Provide the (X, Y) coordinate of the cell's center where the given text is located.  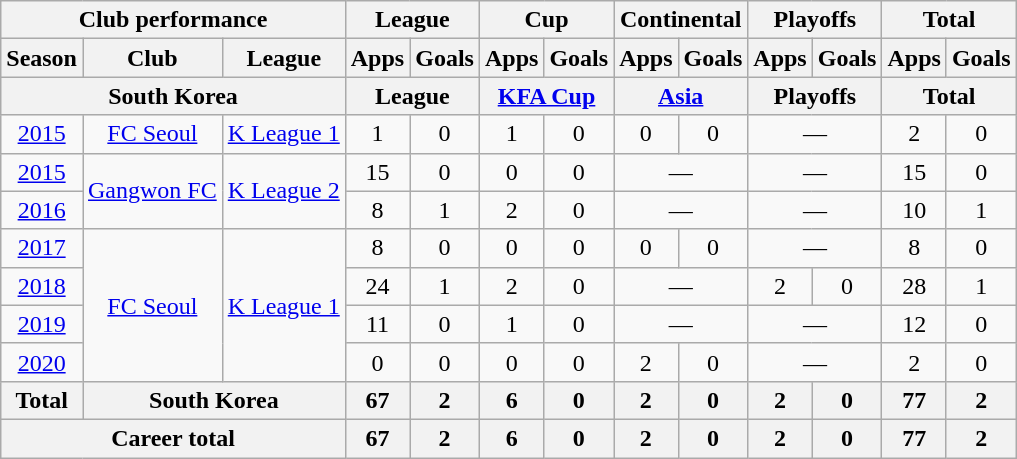
2016 (42, 210)
K League 2 (284, 191)
2017 (42, 248)
2019 (42, 324)
2020 (42, 362)
Cup (546, 20)
KFA Cup (546, 96)
10 (914, 210)
28 (914, 286)
Club (152, 58)
Season (42, 58)
11 (377, 324)
2018 (42, 286)
24 (377, 286)
Asia (681, 96)
Continental (681, 20)
Career total (174, 438)
12 (914, 324)
Gangwon FC (152, 191)
Club performance (174, 20)
